Return (x, y) of the center of cell containing provided text 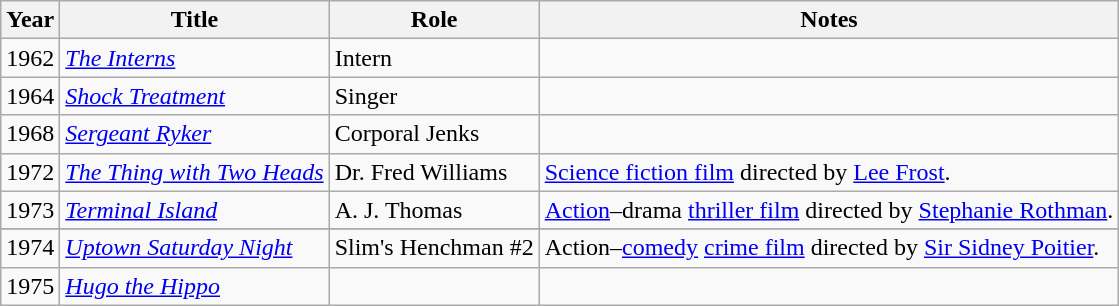
Science fiction film directed by Lee Frost. (829, 172)
1975 (30, 286)
Singer (434, 96)
The Thing with Two Heads (194, 172)
Corporal Jenks (434, 134)
Sergeant Ryker (194, 134)
1974 (30, 248)
Intern (434, 58)
Title (194, 20)
A. J. Thomas (434, 210)
Terminal Island (194, 210)
Slim's Henchman #2 (434, 248)
Action–comedy crime film directed by Sir Sidney Poitier. (829, 248)
Year (30, 20)
1968 (30, 134)
Dr. Fred Williams (434, 172)
Hugo the Hippo (194, 286)
Notes (829, 20)
Uptown Saturday Night (194, 248)
The Interns (194, 58)
1972 (30, 172)
Role (434, 20)
1973 (30, 210)
Shock Treatment (194, 96)
Action–drama thriller film directed by Stephanie Rothman. (829, 210)
1962 (30, 58)
1964 (30, 96)
